Determine the [x, y] coordinate at the center of the cell enclosing the given text.  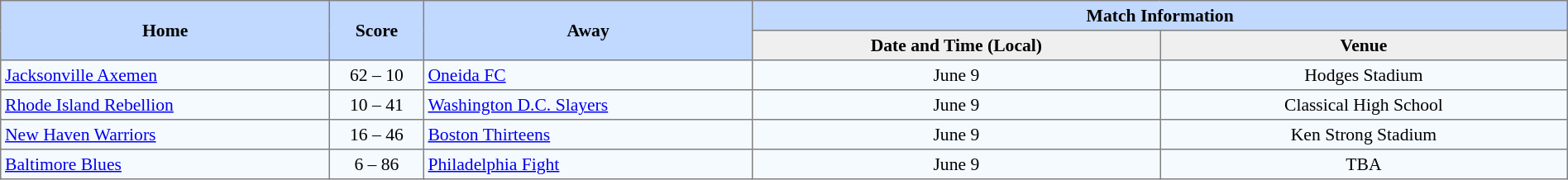
Home [165, 31]
Ken Strong Stadium [1365, 135]
TBA [1365, 164]
Score [377, 31]
Baltimore Blues [165, 164]
Jacksonville Axemen [165, 75]
Oneida FC [588, 75]
6 – 86 [377, 164]
Away [588, 31]
Match Information [1159, 16]
Rhode Island Rebellion [165, 105]
10 – 41 [377, 105]
Venue [1365, 45]
Date and Time (Local) [956, 45]
16 – 46 [377, 135]
Washington D.C. Slayers [588, 105]
62 – 10 [377, 75]
Hodges Stadium [1365, 75]
Boston Thirteens [588, 135]
Classical High School [1365, 105]
Philadelphia Fight [588, 164]
New Haven Warriors [165, 135]
